From the cell containing the given text, extract its center point as (x, y) coordinate. 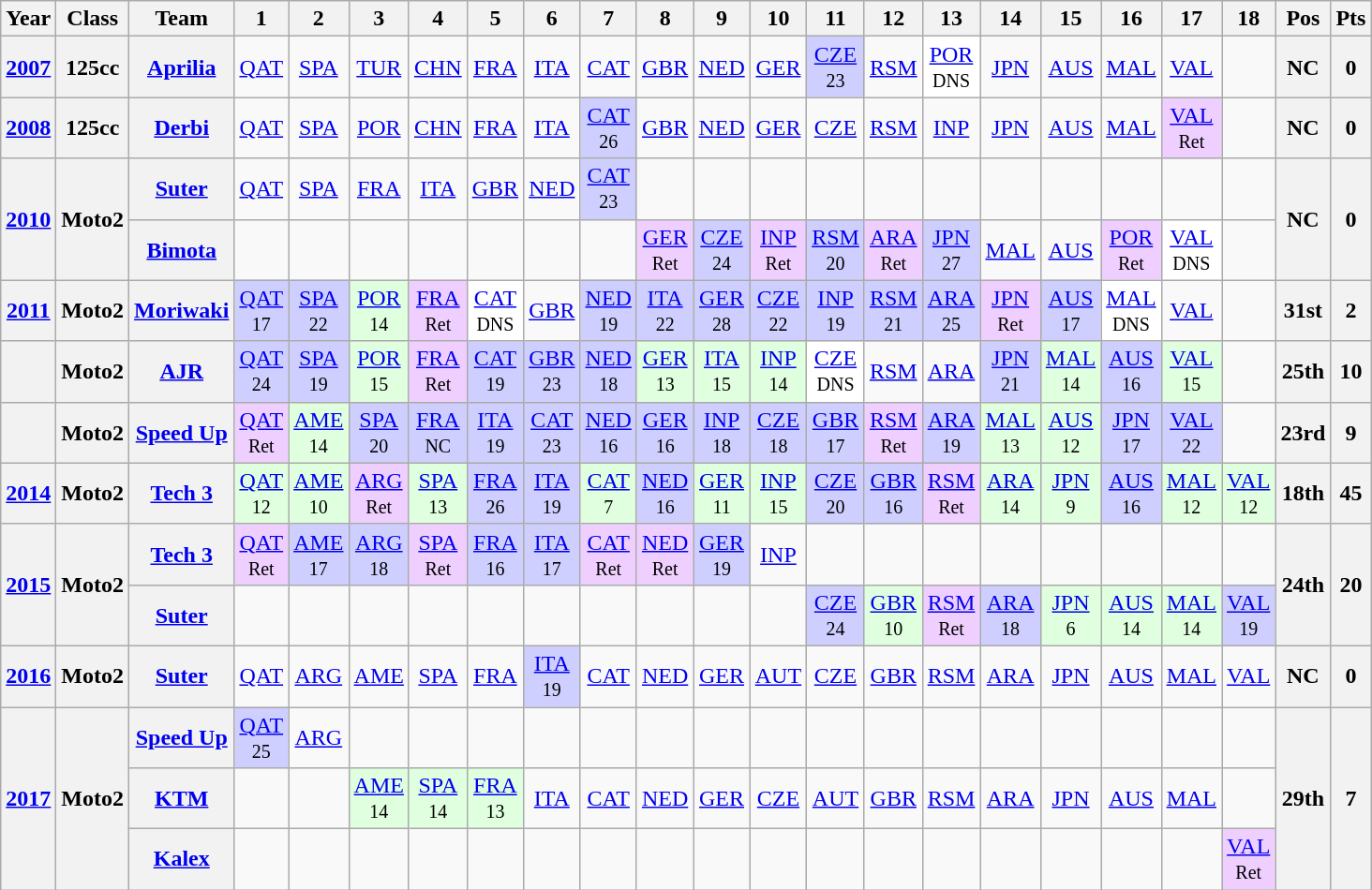
GER28 (722, 311)
SPA19 (319, 371)
29th (1303, 798)
POR14 (379, 311)
JPN6 (1070, 615)
ITA17 (552, 555)
PORDNS (951, 67)
Pos (1303, 19)
INP18 (722, 433)
FRA16 (495, 555)
GBR23 (552, 371)
CAT26 (608, 127)
VAL22 (1191, 433)
AUS17 (1070, 311)
6 (552, 19)
CZE20 (836, 493)
AUS12 (1070, 433)
CZE23 (836, 67)
FRA13 (495, 798)
VALDNS (1191, 249)
ARA14 (1010, 493)
CAT7 (608, 493)
JPN27 (951, 249)
QAT25 (261, 736)
AUS14 (1131, 615)
PORRet (1131, 249)
FRANC (438, 433)
GER19 (722, 555)
CZEDNS (836, 371)
ARA19 (951, 433)
CATRet (608, 555)
MALDNS (1131, 311)
TUR (379, 67)
QAT17 (261, 311)
GER11 (722, 493)
JPN21 (1010, 371)
Moriwaki (182, 311)
FRA26 (495, 493)
NED19 (608, 311)
4 (438, 19)
Kalex (182, 860)
GER16 (664, 433)
JPN9 (1070, 493)
MAL12 (1191, 493)
2015 (28, 585)
2017 (28, 798)
POR (379, 127)
2016 (28, 676)
ITA15 (722, 371)
CZE18 (778, 433)
NED18 (608, 371)
45 (1351, 493)
3 (379, 19)
KTM (182, 798)
INP14 (778, 371)
ARG18 (379, 555)
14 (1010, 19)
Derbi (182, 127)
SPARet (438, 555)
MAL13 (1010, 433)
RSM21 (893, 311)
CAT19 (495, 371)
GBR10 (893, 615)
CATDNS (495, 311)
11 (836, 19)
Aprilia (182, 67)
ARA18 (1010, 615)
VAL12 (1248, 493)
ARGRet (379, 493)
POR15 (379, 371)
CZE22 (778, 311)
SPA22 (319, 311)
Class (93, 19)
JPN17 (1131, 433)
GER13 (664, 371)
JPNRet (1010, 311)
Bimota (182, 249)
2008 (28, 127)
SPA20 (379, 433)
GBR17 (836, 433)
16 (1131, 19)
Team (182, 19)
AME (379, 676)
SPA14 (438, 798)
20 (1351, 585)
ARA25 (951, 311)
1 (261, 19)
QAT24 (261, 371)
15 (1070, 19)
INP19 (836, 311)
VAL15 (1191, 371)
13 (951, 19)
ITA22 (664, 311)
2011 (28, 311)
INPRet (778, 249)
25th (1303, 371)
RSM20 (836, 249)
QAT12 (261, 493)
2007 (28, 67)
INP15 (778, 493)
AME17 (319, 555)
VAL19 (1248, 615)
31st (1303, 311)
18 (1248, 19)
SPA13 (438, 493)
NEDRet (664, 555)
GERRet (664, 249)
8 (664, 19)
23rd (1303, 433)
2014 (28, 493)
24th (1303, 585)
17 (1191, 19)
Year (28, 19)
12 (893, 19)
GBR16 (893, 493)
Pts (1351, 19)
18th (1303, 493)
ARARet (893, 249)
AME10 (319, 493)
5 (495, 19)
2010 (28, 219)
AJR (182, 371)
